Determine the [X, Y] coordinate at the center of the cell enclosing the given text.  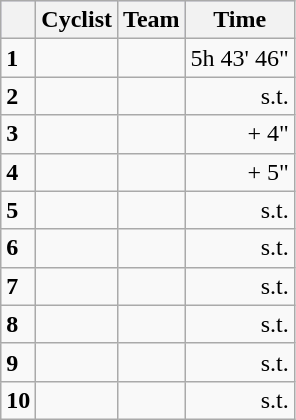
5 [18, 210]
9 [18, 362]
1 [18, 58]
4 [18, 172]
5h 43' 46" [240, 58]
8 [18, 324]
+ 4" [240, 134]
Team [152, 20]
7 [18, 286]
Time [240, 20]
2 [18, 96]
3 [18, 134]
6 [18, 248]
Cyclist [77, 20]
10 [18, 400]
+ 5" [240, 172]
